Capture the cell that displays the provided text and extract its (X, Y) central coordinate. 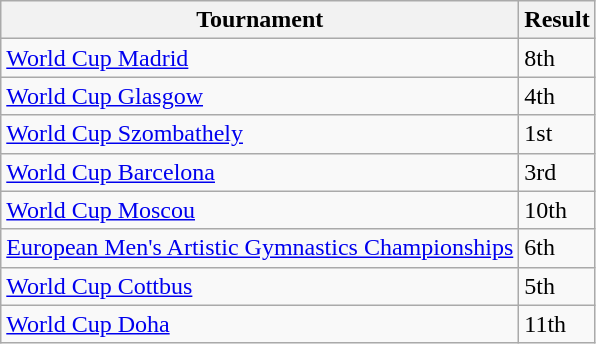
6th (557, 248)
8th (557, 58)
World Cup Barcelona (260, 172)
World Cup Cottbus (260, 286)
European Men's Artistic Gymnastics Championships (260, 248)
11th (557, 324)
3rd (557, 172)
World Cup Doha (260, 324)
Result (557, 20)
Tournament (260, 20)
10th (557, 210)
1st (557, 134)
5th (557, 286)
4th (557, 96)
World Cup Glasgow (260, 96)
World Cup Moscou (260, 210)
World Cup Szombathely (260, 134)
World Cup Madrid (260, 58)
